Capture the cell that displays the provided text and extract its [X, Y] central coordinate. 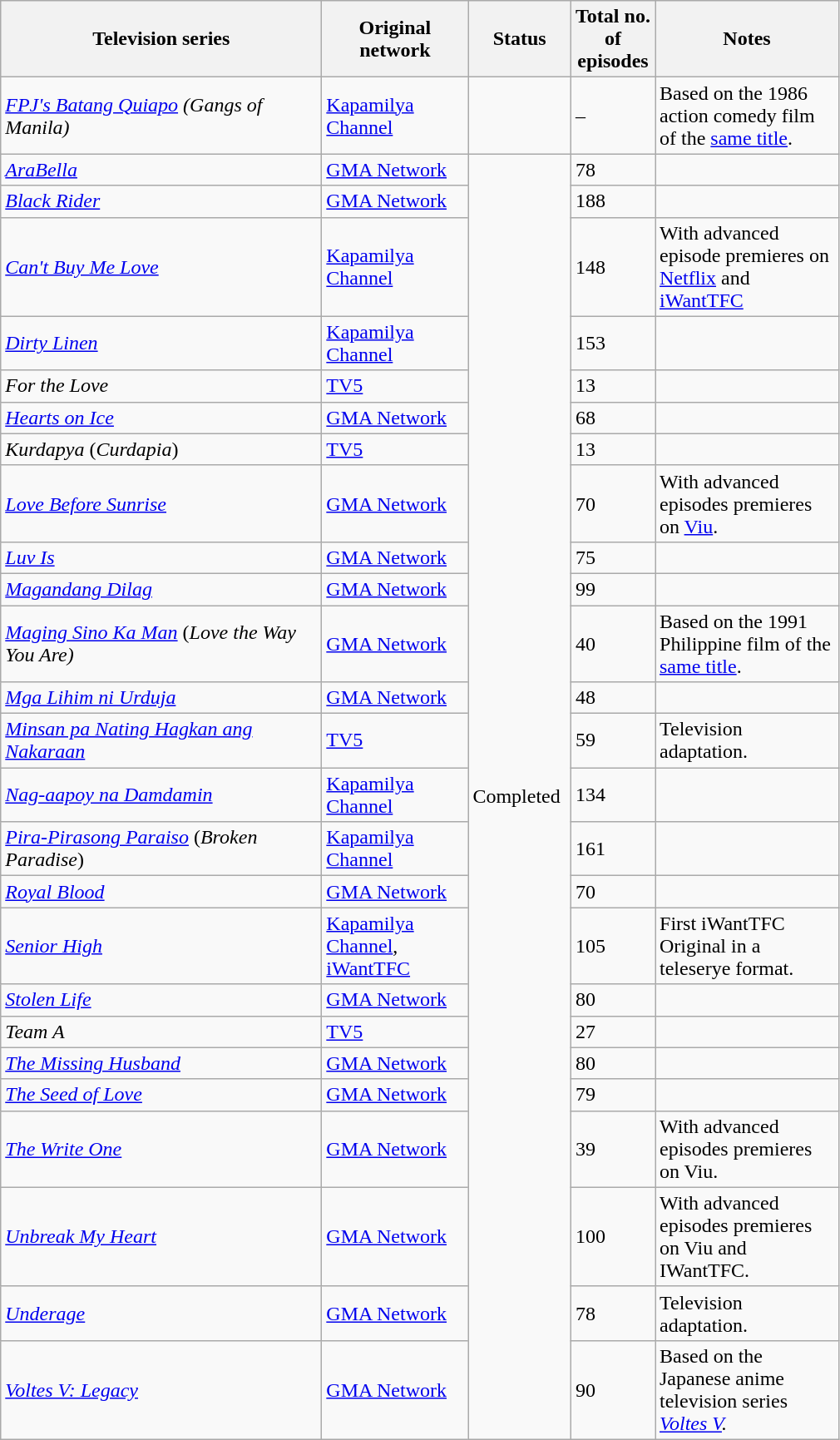
153 [612, 343]
79 [612, 1095]
With advanced episode premieres on Netflix and iWantTFC [747, 266]
Can't Buy Me Love [161, 266]
105 [612, 946]
75 [612, 557]
59 [612, 740]
Team A [161, 1032]
Maging Sino Ka Man (Love the Way You Are) [161, 644]
Based on the 1991 Philippine film of the same title. [747, 644]
FPJ's Batang Quiapo (Gangs of Manila) [161, 116]
Television series [161, 39]
99 [612, 589]
Magandang Dilag [161, 589]
– [612, 116]
The Write One [161, 1149]
Total no. of episodes [612, 39]
Royal Blood [161, 892]
The Missing Husband [161, 1063]
For the Love [161, 386]
Senior High [161, 946]
Kurdapya (Curdapia) [161, 449]
100 [612, 1236]
Stolen Life [161, 1000]
Dirty Linen [161, 343]
First iWantTFC Original in a teleserye format. [747, 946]
Kapamilya Channel, iWantTFC [395, 946]
68 [612, 418]
Minsan pa Nating Hagkan ang Nakaraan [161, 740]
Nag-aapoy na Damdamin [161, 795]
With advanced episodes premieres on Viu and IWantTFC. [747, 1236]
AraBella [161, 170]
Completed [520, 797]
90 [612, 1389]
Based on the 1986 action comedy film of the same title. [747, 116]
Unbreak My Heart [161, 1236]
27 [612, 1032]
Luv Is [161, 557]
188 [612, 201]
Underage [161, 1313]
148 [612, 266]
The Seed of Love [161, 1095]
40 [612, 644]
Based on the Japanese anime television series Voltes V. [747, 1389]
Black Rider [161, 201]
Hearts on Ice [161, 418]
161 [612, 849]
Voltes V: Legacy [161, 1389]
Notes [747, 39]
Status [520, 39]
48 [612, 698]
Mga Lihim ni Urduja [161, 698]
Love Before Sunrise [161, 503]
Original network [395, 39]
134 [612, 795]
39 [612, 1149]
Pira-Pirasong Paraiso (Broken Paradise) [161, 849]
